Locate the cell with the specified text and output its [X, Y] center coordinate. 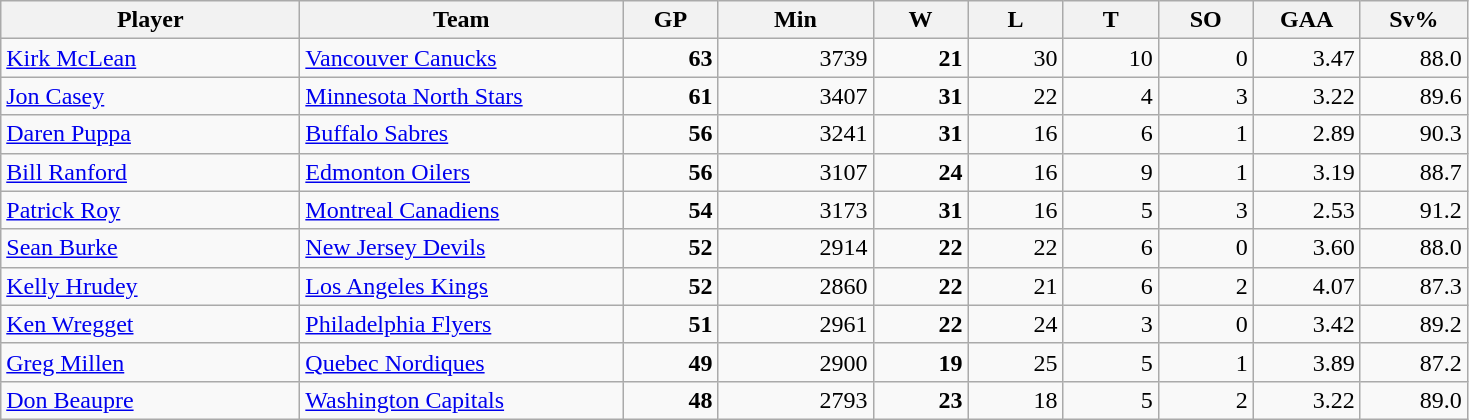
Daren Puppa [150, 134]
T [1110, 20]
Minnesota North Stars [462, 96]
87.3 [1414, 286]
54 [670, 210]
3173 [796, 210]
90.3 [1414, 134]
48 [670, 400]
2793 [796, 400]
3.47 [1306, 58]
18 [1016, 400]
3241 [796, 134]
Team [462, 20]
Quebec Nordiques [462, 362]
89.0 [1414, 400]
Edmonton Oilers [462, 172]
91.2 [1414, 210]
Kirk McLean [150, 58]
87.2 [1414, 362]
61 [670, 96]
3739 [796, 58]
Jon Casey [150, 96]
3.42 [1306, 324]
GAA [1306, 20]
19 [920, 362]
Player [150, 20]
2900 [796, 362]
Los Angeles Kings [462, 286]
L [1016, 20]
Sean Burke [150, 248]
2914 [796, 248]
3407 [796, 96]
25 [1016, 362]
2860 [796, 286]
3107 [796, 172]
Min [796, 20]
88.7 [1414, 172]
89.6 [1414, 96]
Greg Millen [150, 362]
GP [670, 20]
Bill Ranford [150, 172]
4.07 [1306, 286]
63 [670, 58]
4 [1110, 96]
Sv% [1414, 20]
3.19 [1306, 172]
3.60 [1306, 248]
Vancouver Canucks [462, 58]
W [920, 20]
9 [1110, 172]
23 [920, 400]
10 [1110, 58]
SO [1206, 20]
New Jersey Devils [462, 248]
Patrick Roy [150, 210]
Washington Capitals [462, 400]
Kelly Hrudey [150, 286]
2961 [796, 324]
Montreal Canadiens [462, 210]
3.89 [1306, 362]
Philadelphia Flyers [462, 324]
2.89 [1306, 134]
Ken Wregget [150, 324]
51 [670, 324]
Don Beaupre [150, 400]
30 [1016, 58]
2.53 [1306, 210]
Buffalo Sabres [462, 134]
89.2 [1414, 324]
49 [670, 362]
